Identify which cell holds the provided text, then report its (X, Y) central coordinate. 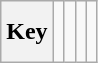
Key (27, 32)
